Extract the [X, Y] coordinate from the center of the cell holding the provided text.  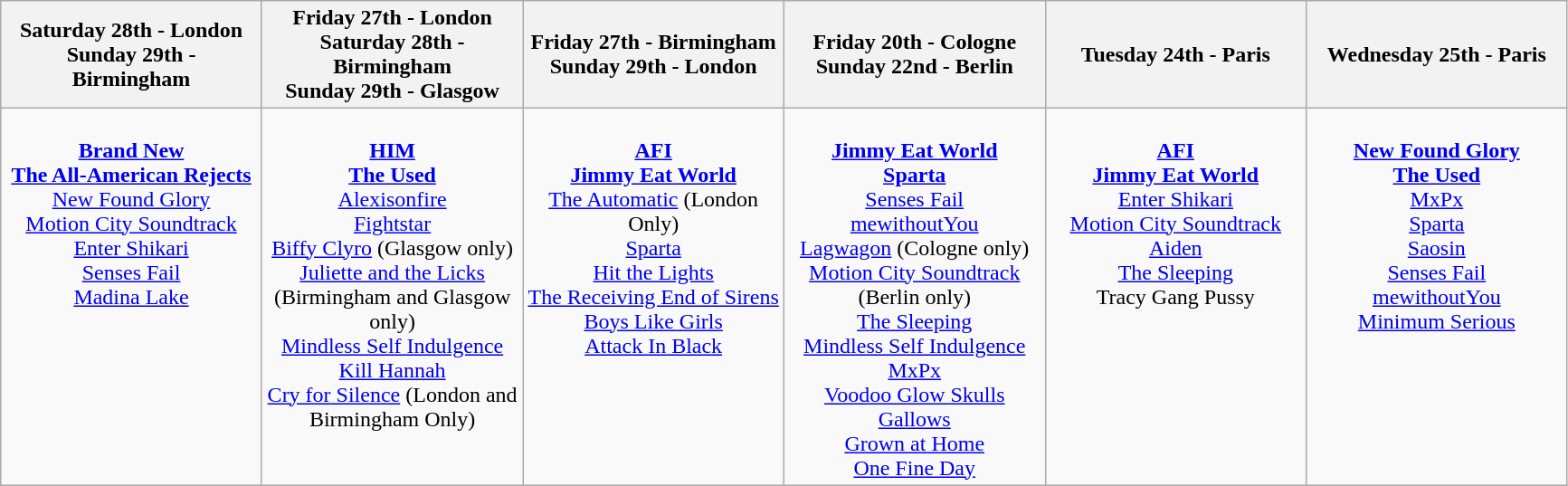
Friday 20th - CologneSunday 22nd - Berlin [914, 54]
Friday 27th - LondonSaturday 28th - BirminghamSunday 29th - Glasgow [393, 54]
AFI Jimmy Eat World Enter Shikari Motion City Soundtrack Aiden The Sleeping Tracy Gang Pussy [1176, 297]
New Found Glory The Used MxPx Sparta Saosin Senses Fail mewithoutYou Minimum Serious [1437, 297]
AFI Jimmy Eat World The Automatic (London Only) Sparta Hit the Lights The Receiving End of Sirens Boys Like Girls Attack In Black [653, 297]
Brand New The All-American Rejects New Found Glory Motion City Soundtrack Enter Shikari Senses Fail Madina Lake [132, 297]
Wednesday 25th - Paris [1437, 54]
Tuesday 24th - Paris [1176, 54]
Friday 27th - BirminghamSunday 29th - London [653, 54]
Saturday 28th - LondonSunday 29th - Birmingham [132, 54]
